Pinpoint the cell where the given text exists, returning its [X, Y] midpoint coordinate. 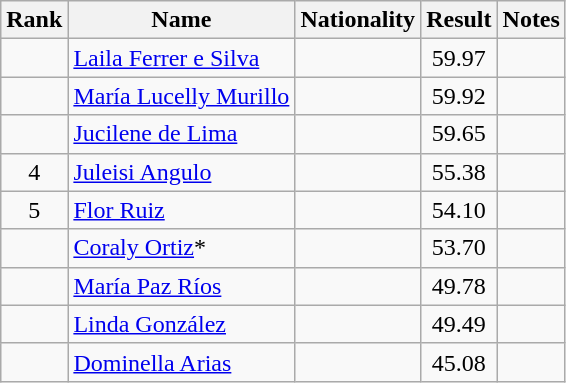
49.78 [459, 286]
Notes [531, 20]
59.65 [459, 134]
45.08 [459, 362]
Jucilene de Lima [182, 134]
53.70 [459, 248]
49.49 [459, 324]
Juleisi Angulo [182, 172]
Rank [34, 20]
Nationality [358, 20]
Dominella Arias [182, 362]
Linda González [182, 324]
María Paz Ríos [182, 286]
Coraly Ortiz* [182, 248]
María Lucelly Murillo [182, 96]
59.92 [459, 96]
Laila Ferrer e Silva [182, 58]
54.10 [459, 210]
Flor Ruiz [182, 210]
4 [34, 172]
Name [182, 20]
Result [459, 20]
59.97 [459, 58]
5 [34, 210]
55.38 [459, 172]
